Return [X, Y] of the center of cell containing provided text 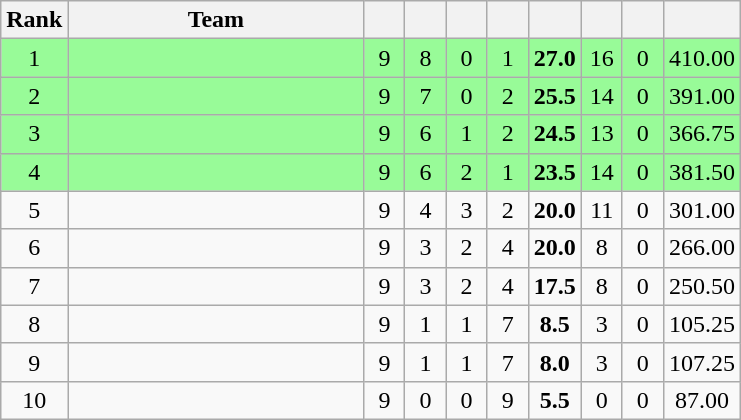
Rank [34, 20]
27.0 [554, 58]
25.5 [554, 96]
8.5 [554, 324]
5.5 [554, 400]
5 [34, 210]
410.00 [702, 58]
105.25 [702, 324]
87.00 [702, 400]
8.0 [554, 362]
107.25 [702, 362]
13 [602, 134]
11 [602, 210]
301.00 [702, 210]
23.5 [554, 172]
24.5 [554, 134]
250.50 [702, 286]
366.75 [702, 134]
16 [602, 58]
10 [34, 400]
17.5 [554, 286]
381.50 [702, 172]
266.00 [702, 248]
Team [216, 20]
391.00 [702, 96]
